Output the (X, Y) coordinate of the center of the cell containing the given text.  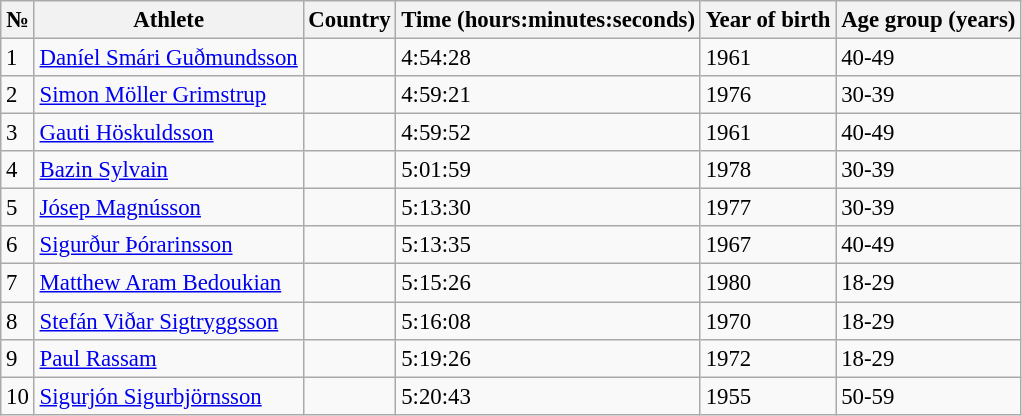
Stefán Viðar Sigtryggsson (168, 321)
Sigurjón Sigurbjörnsson (168, 396)
Matthew Aram Bedoukian (168, 283)
5:19:26 (548, 358)
9 (18, 358)
1977 (768, 208)
1980 (768, 283)
Bazin Sylvain (168, 170)
№ (18, 20)
4:59:21 (548, 95)
1 (18, 58)
Gauti Höskuldsson (168, 133)
1976 (768, 95)
1970 (768, 321)
10 (18, 396)
50-59 (928, 396)
8 (18, 321)
5:13:35 (548, 245)
Athlete (168, 20)
5:20:43 (548, 396)
5 (18, 208)
4 (18, 170)
2 (18, 95)
4:54:28 (548, 58)
6 (18, 245)
Simon Möller Grimstrup (168, 95)
7 (18, 283)
5:15:26 (548, 283)
Year of birth (768, 20)
3 (18, 133)
Age group (years) (928, 20)
4:59:52 (548, 133)
1955 (768, 396)
1978 (768, 170)
5:13:30 (548, 208)
Jósep Magnússon (168, 208)
1967 (768, 245)
Daníel Smári Guðmundsson (168, 58)
Time (hours:minutes:seconds) (548, 20)
5:01:59 (548, 170)
Country (350, 20)
1972 (768, 358)
5:16:08 (548, 321)
Sigurður Þórarinsson (168, 245)
Paul Rassam (168, 358)
